Output the (x, y) coordinate of the center of the cell containing the given text.  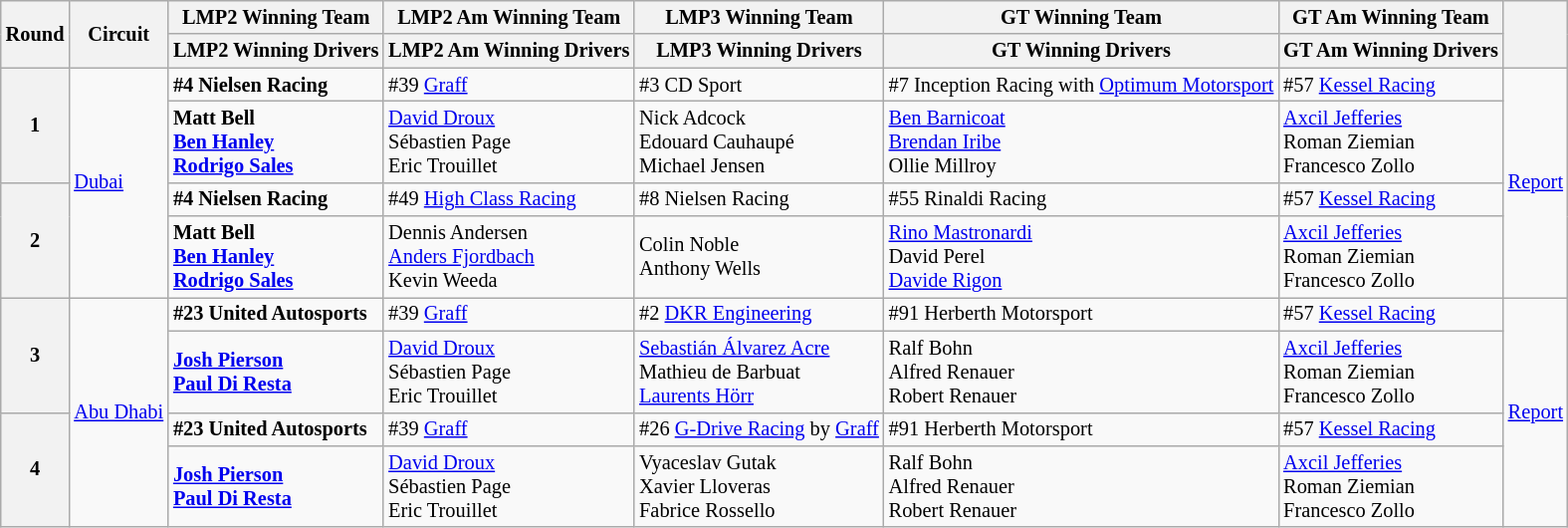
2 (36, 239)
Sebastián Álvarez Acre Mathieu de Barbuat Laurents Hörr (759, 372)
#8 Nielsen Racing (759, 199)
#55 Rinaldi Racing (1081, 199)
LMP2 Am Winning Team (509, 17)
Vyaceslav Gutak Xavier Lloveras Fabrice Rossello (759, 486)
Round (36, 34)
Rino Mastronardi David Perel Davide Rigon (1081, 257)
Abu Dhabi (118, 412)
GT Am Winning Drivers (1391, 51)
3 (36, 355)
Nick Adcock Edouard Cauhaupé Michael Jensen (759, 141)
Colin Noble Anthony Wells (759, 257)
4 (36, 470)
GT Winning Drivers (1081, 51)
#2 DKR Engineering (759, 314)
LMP3 Winning Drivers (759, 51)
Circuit (118, 34)
#49 High Class Racing (509, 199)
1 (36, 126)
Ben Barnicoat Brendan Iribe Ollie Millroy (1081, 141)
#3 CD Sport (759, 85)
#26 G-Drive Racing by Graff (759, 429)
Dennis Andersen Anders Fjordbach Kevin Weeda (509, 257)
GT Am Winning Team (1391, 17)
LMP2 Winning Drivers (276, 51)
LMP2 Winning Team (276, 17)
LMP2 Am Winning Drivers (509, 51)
LMP3 Winning Team (759, 17)
GT Winning Team (1081, 17)
#7 Inception Racing with Optimum Motorsport (1081, 85)
Dubai (118, 183)
